Determine the [X, Y] coordinate at the center of the cell enclosing the given text.  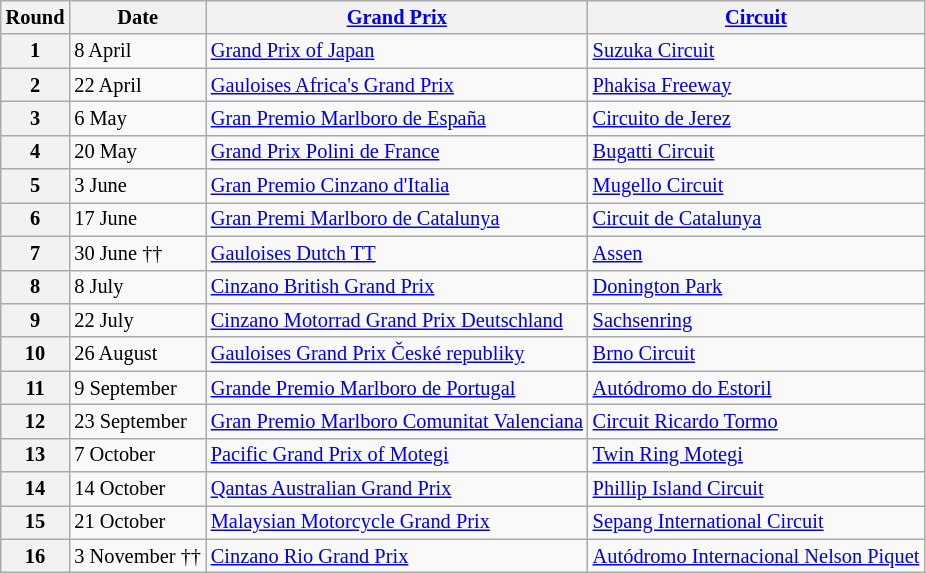
7 October [138, 455]
Date [138, 17]
Malaysian Motorcycle Grand Prix [397, 522]
12 [36, 421]
Grand Prix [397, 17]
Grand Prix Polini de France [397, 152]
Donington Park [756, 287]
Bugatti Circuit [756, 152]
Qantas Australian Grand Prix [397, 489]
3 June [138, 186]
21 October [138, 522]
15 [36, 522]
Twin Ring Motegi [756, 455]
Gauloises Dutch TT [397, 253]
13 [36, 455]
Brno Circuit [756, 354]
2 [36, 85]
23 September [138, 421]
Cinzano British Grand Prix [397, 287]
Grande Premio Marlboro de Portugal [397, 388]
8 [36, 287]
14 [36, 489]
Cinzano Rio Grand Prix [397, 556]
1 [36, 51]
8 April [138, 51]
Sachsenring [756, 320]
Gran Premio Cinzano d'Italia [397, 186]
Phillip Island Circuit [756, 489]
Gauloises Grand Prix České republiky [397, 354]
22 July [138, 320]
14 October [138, 489]
Grand Prix of Japan [397, 51]
3 November †† [138, 556]
Gran Premi Marlboro de Catalunya [397, 219]
30 June †† [138, 253]
Assen [756, 253]
3 [36, 118]
11 [36, 388]
Pacific Grand Prix of Motegi [397, 455]
Circuit de Catalunya [756, 219]
Autódromo do Estoril [756, 388]
4 [36, 152]
20 May [138, 152]
Phakisa Freeway [756, 85]
Suzuka Circuit [756, 51]
Circuit Ricardo Tormo [756, 421]
26 August [138, 354]
10 [36, 354]
Sepang International Circuit [756, 522]
Gran Premio Marlboro Comunitat Valenciana [397, 421]
6 May [138, 118]
Circuito de Jerez [756, 118]
Gauloises Africa's Grand Prix [397, 85]
Circuit [756, 17]
6 [36, 219]
5 [36, 186]
7 [36, 253]
16 [36, 556]
17 June [138, 219]
9 September [138, 388]
22 April [138, 85]
Autódromo Internacional Nelson Piquet [756, 556]
8 July [138, 287]
Mugello Circuit [756, 186]
9 [36, 320]
Round [36, 17]
Gran Premio Marlboro de España [397, 118]
Cinzano Motorrad Grand Prix Deutschland [397, 320]
